From the cell containing the given text, extract its center point as (x, y) coordinate. 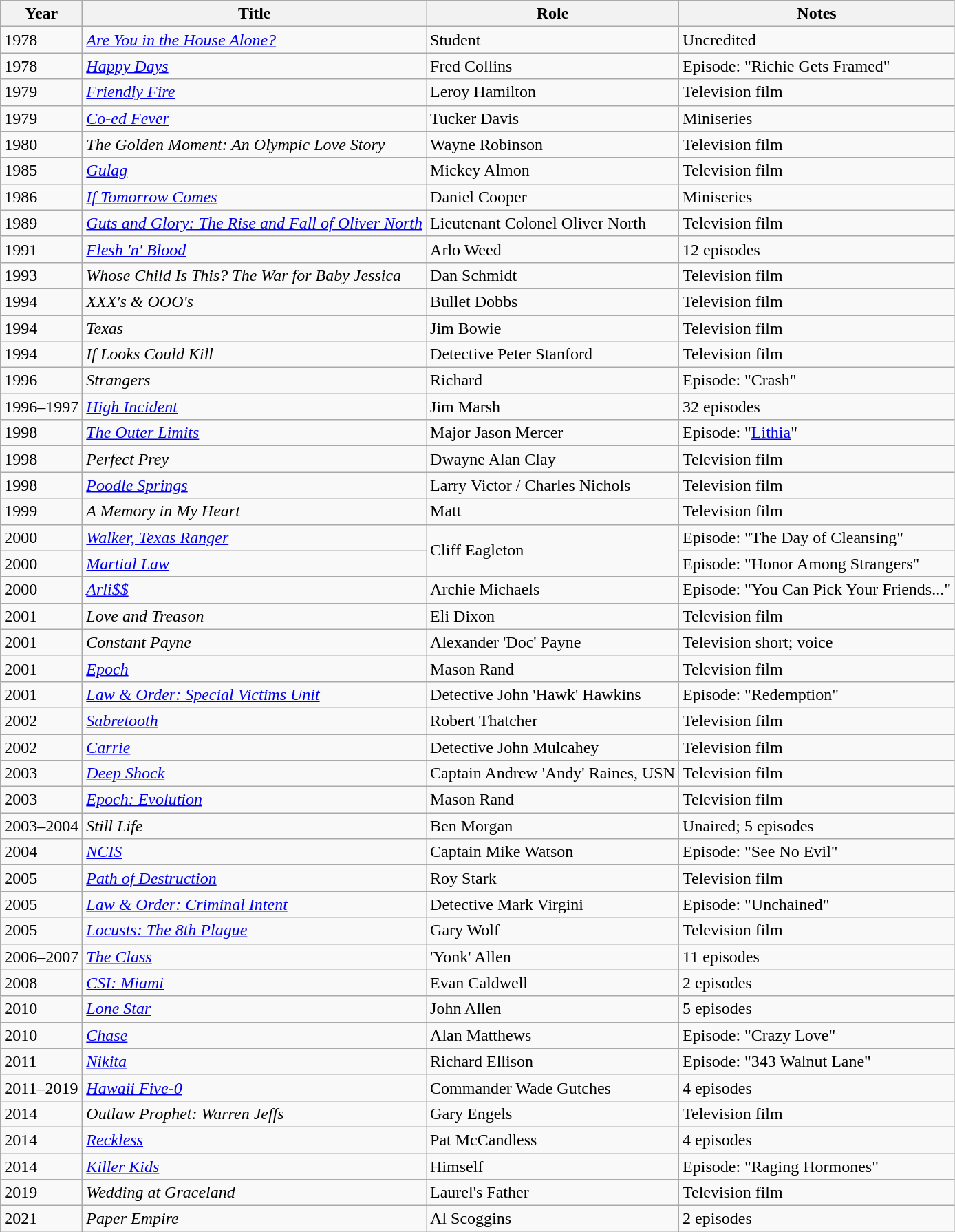
Strangers (255, 381)
Chase (255, 1035)
Mickey Almon (553, 171)
Archie Michaels (553, 590)
Love and Treason (255, 616)
Episode: "See No Evil" (817, 852)
Jim Marsh (553, 407)
Law & Order: Special Victims Unit (255, 694)
Lone Star (255, 1009)
Nikita (255, 1061)
Leroy Hamilton (553, 92)
Student (553, 40)
Killer Kids (255, 1167)
Captain Mike Watson (553, 852)
High Incident (255, 407)
Path of Destruction (255, 878)
Episode: "Richie Gets Framed" (817, 66)
A Memory in My Heart (255, 511)
Carrie (255, 747)
Eli Dixon (553, 616)
Friendly Fire (255, 92)
Constant Payne (255, 642)
Epoch: Evolution (255, 800)
Year (41, 14)
Captain Andrew 'Andy' Raines, USN (553, 774)
Larry Victor / Charles Nichols (553, 485)
2004 (41, 852)
Sabretooth (255, 721)
Deep Shock (255, 774)
2008 (41, 983)
Paper Empire (255, 1219)
If Looks Could Kill (255, 354)
Lieutenant Colonel Oliver North (553, 223)
The Golden Moment: An Olympic Love Story (255, 145)
Dan Schmidt (553, 275)
1993 (41, 275)
2003–2004 (41, 826)
Episode: "Redemption" (817, 694)
Major Jason Mercer (553, 433)
Episode: "Crazy Love" (817, 1035)
Arlo Weed (553, 249)
Are You in the House Alone? (255, 40)
Gary Engels (553, 1114)
Episode: "Honor Among Strangers" (817, 564)
Al Scoggins (553, 1219)
Jim Bowie (553, 328)
1986 (41, 197)
Reckless (255, 1140)
John Allen (553, 1009)
Cliff Eagleton (553, 551)
5 episodes (817, 1009)
Arli$$ (255, 590)
Episode: "You Can Pick Your Friends..." (817, 590)
Wedding at Graceland (255, 1193)
1991 (41, 249)
Role (553, 14)
Epoch (255, 668)
Hawaii Five-0 (255, 1087)
1999 (41, 511)
2006–2007 (41, 957)
XXX's & OOO's (255, 301)
NCIS (255, 852)
Himself (553, 1167)
Gulag (255, 171)
Guts and Glory: The Rise and Fall of Oliver North (255, 223)
1996–1997 (41, 407)
32 episodes (817, 407)
11 episodes (817, 957)
Perfect Prey (255, 459)
1989 (41, 223)
1996 (41, 381)
If Tomorrow Comes (255, 197)
Alan Matthews (553, 1035)
Co-ed Fever (255, 118)
Matt (553, 511)
Detective Mark Virgini (553, 904)
Pat McCandless (553, 1140)
2011 (41, 1061)
Uncredited (817, 40)
Gary Wolf (553, 931)
Alexander 'Doc' Payne (553, 642)
1980 (41, 145)
Detective John Mulcahey (553, 747)
Ben Morgan (553, 826)
Tucker Davis (553, 118)
2011–2019 (41, 1087)
1985 (41, 171)
Unaired; 5 episodes (817, 826)
The Outer Limits (255, 433)
Martial Law (255, 564)
2021 (41, 1219)
Still Life (255, 826)
Episode: "The Day of Cleansing" (817, 538)
Laurel's Father (553, 1193)
Detective Peter Stanford (553, 354)
Episode: "Raging Hormones" (817, 1167)
Law & Order: Criminal Intent (255, 904)
Outlaw Prophet: Warren Jeffs (255, 1114)
Walker, Texas Ranger (255, 538)
'Yonk' Allen (553, 957)
Richard (553, 381)
Title (255, 14)
12 episodes (817, 249)
Episode: "343 Walnut Lane" (817, 1061)
Happy Days (255, 66)
Episode: "Crash" (817, 381)
Richard Ellison (553, 1061)
Television short; voice (817, 642)
Episode: "Lithia" (817, 433)
Wayne Robinson (553, 145)
The Class (255, 957)
Evan Caldwell (553, 983)
Notes (817, 14)
Locusts: The 8th Plague (255, 931)
Robert Thatcher (553, 721)
Episode: "Unchained" (817, 904)
Fred Collins (553, 66)
Flesh 'n' Blood (255, 249)
Bullet Dobbs (553, 301)
CSI: Miami (255, 983)
Roy Stark (553, 878)
Dwayne Alan Clay (553, 459)
Texas (255, 328)
2019 (41, 1193)
Commander Wade Gutches (553, 1087)
Poodle Springs (255, 485)
Detective John 'Hawk' Hawkins (553, 694)
Daniel Cooper (553, 197)
Whose Child Is This? The War for Baby Jessica (255, 275)
